Return the [X, Y] coordinate for the center point of the cell that contains the specified text.  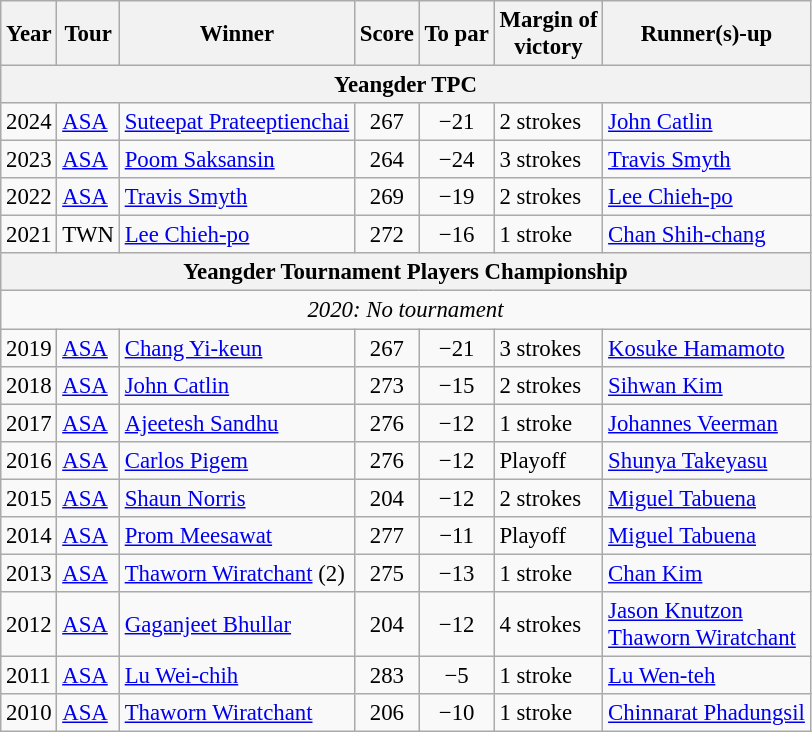
Tour [88, 34]
Score [388, 34]
−13 [456, 573]
Jason Knutzon Thaworn Wiratchant [706, 624]
Shunya Takeyasu [706, 460]
Chan Shih-chang [706, 235]
−15 [456, 385]
Runner(s)-up [706, 34]
206 [388, 713]
Chinnarat Phadungsil [706, 713]
2022 [29, 197]
−24 [456, 160]
269 [388, 197]
Sihwan Kim [706, 385]
Shaun Norris [236, 498]
−16 [456, 235]
Thaworn Wiratchant [236, 713]
272 [388, 235]
Gaganjeet Bhullar [236, 624]
TWN [88, 235]
Poom Saksansin [236, 160]
2015 [29, 498]
4 strokes [548, 624]
Lu Wen-teh [706, 675]
2011 [29, 675]
Yeangder TPC [406, 85]
2017 [29, 423]
Chan Kim [706, 573]
2023 [29, 160]
Margin ofvictory [548, 34]
Chang Yi-keun [236, 348]
Carlos Pigem [236, 460]
2016 [29, 460]
273 [388, 385]
2024 [29, 122]
2013 [29, 573]
264 [388, 160]
2010 [29, 713]
Johannes Veerman [706, 423]
2018 [29, 385]
−19 [456, 197]
2020: No tournament [406, 310]
Thaworn Wiratchant (2) [236, 573]
Lu Wei-chih [236, 675]
283 [388, 675]
Suteepat Prateeptienchai [236, 122]
Prom Meesawat [236, 536]
Winner [236, 34]
2019 [29, 348]
Yeangder Tournament Players Championship [406, 273]
Year [29, 34]
To par [456, 34]
Kosuke Hamamoto [706, 348]
−5 [456, 675]
277 [388, 536]
2021 [29, 235]
275 [388, 573]
−11 [456, 536]
−10 [456, 713]
2012 [29, 624]
2014 [29, 536]
Ajeetesh Sandhu [236, 423]
